Extract the [X, Y] coordinate from the center of the cell holding the provided text.  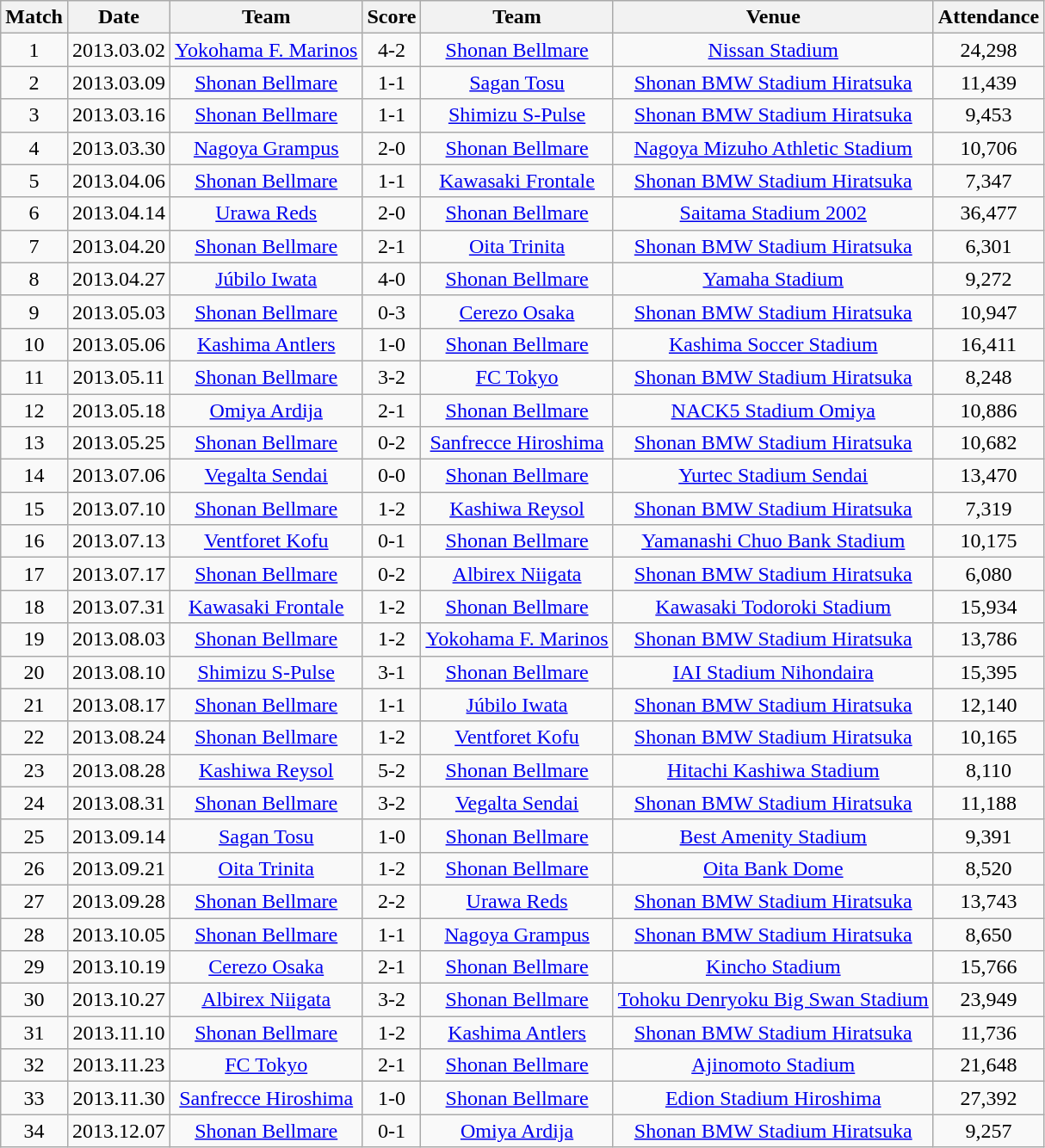
2-2 [392, 901]
33 [34, 1098]
NACK5 Stadium Omiya [773, 410]
31 [34, 1033]
2013.07.31 [119, 607]
17 [34, 574]
Oita Bank Dome [773, 868]
2013.12.07 [119, 1131]
24 [34, 803]
Nagoya Mizuho Athletic Stadium [773, 148]
2013.08.24 [119, 738]
16 [34, 541]
2013.03.02 [119, 50]
10,886 [988, 410]
23,949 [988, 1000]
15,934 [988, 607]
27 [34, 901]
18 [34, 607]
IAI Stadium Nihondaira [773, 672]
22 [34, 738]
Attendance [988, 17]
2013.11.30 [119, 1098]
Date [119, 17]
2013.09.28 [119, 901]
21,648 [988, 1065]
5-2 [392, 770]
8,520 [988, 868]
21 [34, 705]
2013.03.30 [119, 148]
4 [34, 148]
2013.05.06 [119, 344]
11,188 [988, 803]
2013.05.03 [119, 312]
10,682 [988, 443]
Venue [773, 17]
0-3 [392, 312]
Kawasaki Todoroki Stadium [773, 607]
Nissan Stadium [773, 50]
Kincho Stadium [773, 967]
11,439 [988, 83]
24,298 [988, 50]
13,470 [988, 476]
2013.10.05 [119, 934]
Yamaha Stadium [773, 279]
2013.04.27 [119, 279]
29 [34, 967]
2013.05.25 [119, 443]
2013.07.10 [119, 509]
2013.05.18 [119, 410]
2013.05.11 [119, 377]
8 [34, 279]
13 [34, 443]
Yurtec Stadium Sendai [773, 476]
9,257 [988, 1131]
15,395 [988, 672]
15,766 [988, 967]
6,301 [988, 246]
Ajinomoto Stadium [773, 1065]
2013.04.06 [119, 181]
2013.07.17 [119, 574]
6 [34, 213]
0-0 [392, 476]
3 [34, 115]
9 [34, 312]
12,140 [988, 705]
14 [34, 476]
7 [34, 246]
2013.04.20 [119, 246]
Edion Stadium Hiroshima [773, 1098]
20 [34, 672]
4-2 [392, 50]
27,392 [988, 1098]
Best Amenity Stadium [773, 836]
2013.11.10 [119, 1033]
2013.09.21 [119, 868]
28 [34, 934]
12 [34, 410]
9,391 [988, 836]
Kashima Soccer Stadium [773, 344]
13,786 [988, 639]
10,947 [988, 312]
1 [34, 50]
2013.11.23 [119, 1065]
30 [34, 1000]
2013.03.16 [119, 115]
2013.08.31 [119, 803]
25 [34, 836]
11,736 [988, 1033]
10,706 [988, 148]
9,272 [988, 279]
10,175 [988, 541]
2013.10.19 [119, 967]
2013.08.28 [119, 770]
2013.09.14 [119, 836]
4-0 [392, 279]
Match [34, 17]
2013.03.09 [119, 83]
10 [34, 344]
8,248 [988, 377]
16,411 [988, 344]
8,110 [988, 770]
19 [34, 639]
32 [34, 1065]
36,477 [988, 213]
2013.04.14 [119, 213]
15 [34, 509]
2013.07.13 [119, 541]
13,743 [988, 901]
9,453 [988, 115]
23 [34, 770]
10,165 [988, 738]
Tohoku Denryoku Big Swan Stadium [773, 1000]
2013.10.27 [119, 1000]
11 [34, 377]
3-1 [392, 672]
Hitachi Kashiwa Stadium [773, 770]
2 [34, 83]
Score [392, 17]
2013.08.10 [119, 672]
5 [34, 181]
2013.08.17 [119, 705]
34 [34, 1131]
Saitama Stadium 2002 [773, 213]
26 [34, 868]
2013.07.06 [119, 476]
2013.08.03 [119, 639]
Yamanashi Chuo Bank Stadium [773, 541]
6,080 [988, 574]
7,347 [988, 181]
7,319 [988, 509]
8,650 [988, 934]
